Output the [X, Y] coordinate of the center of the cell containing the given text.  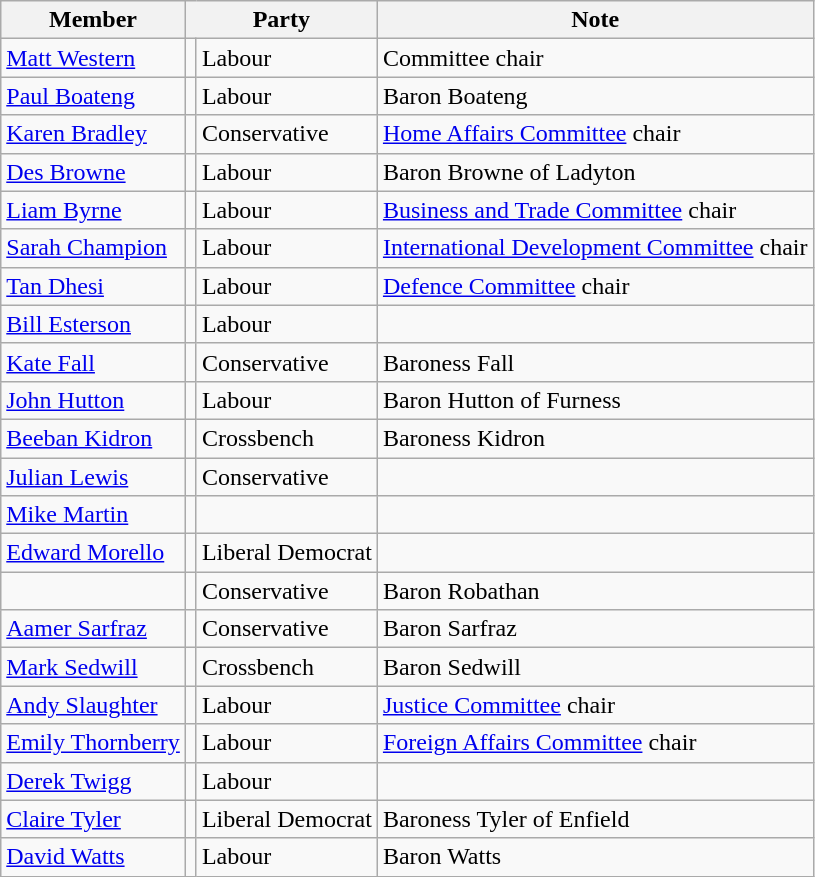
Justice Committee chair [595, 705]
Aamer Sarfraz [94, 629]
Business and Trade Committee chair [595, 210]
Party [281, 20]
Kate Fall [94, 362]
International Development Committee chair [595, 248]
Andy Slaughter [94, 705]
Foreign Affairs Committee chair [595, 743]
Committee chair [595, 58]
Home Affairs Committee chair [595, 134]
Baron Sedwill [595, 667]
Baron Boateng [595, 96]
Baroness Tyler of Enfield [595, 819]
Julian Lewis [94, 477]
Baroness Kidron [595, 438]
David Watts [94, 857]
Edward Morello [94, 553]
Member [94, 20]
Derek Twigg [94, 781]
Des Browne [94, 172]
Liam Byrne [94, 210]
Baron Watts [595, 857]
Baron Sarfraz [595, 629]
Tan Dhesi [94, 286]
Baron Robathan [595, 591]
Bill Esterson [94, 324]
Matt Western [94, 58]
Baron Browne of Ladyton [595, 172]
Note [595, 20]
Mark Sedwill [94, 667]
Mike Martin [94, 515]
Beeban Kidron [94, 438]
Paul Boateng [94, 96]
Claire Tyler [94, 819]
Baroness Fall [595, 362]
John Hutton [94, 400]
Sarah Champion [94, 248]
Karen Bradley [94, 134]
Baron Hutton of Furness [595, 400]
Defence Committee chair [595, 286]
Emily Thornberry [94, 743]
